Scan for the cell matching the given text and deliver its [X, Y] coordinate at center. 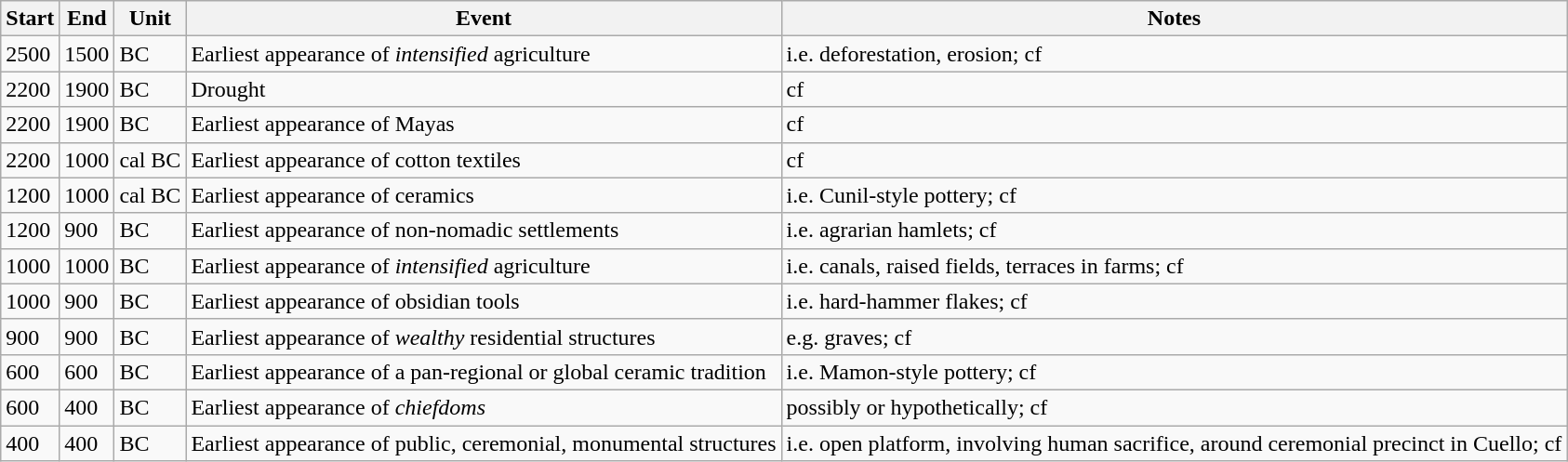
Earliest appearance of obsidian tools [484, 301]
i.e. open platform, involving human sacrifice, around ceremonial precinct in Cuello; cf [1174, 443]
i.e. Mamon-style pottery; cf [1174, 372]
i.e. Cunil-style pottery; cf [1174, 195]
Event [484, 19]
i.e. canals, raised fields, terraces in farms; cf [1174, 266]
Earliest appearance of wealthy residential structures [484, 337]
e.g. graves; cf [1174, 337]
Drought [484, 89]
Earliest appearance of chiefdoms [484, 407]
i.e. deforestation, erosion; cf [1174, 54]
1500 [87, 54]
possibly or hypothetically; cf [1174, 407]
Earliest appearance of ceramics [484, 195]
2500 [30, 54]
i.e. hard-hammer flakes; cf [1174, 301]
i.e. agrarian hamlets; cf [1174, 231]
Unit [151, 19]
Start [30, 19]
Earliest appearance of cotton textiles [484, 160]
Earliest appearance of non-nomadic settlements [484, 231]
Earliest appearance of a pan-regional or global ceramic tradition [484, 372]
End [87, 19]
Notes [1174, 19]
Earliest appearance of public, ceremonial, monumental structures [484, 443]
Earliest appearance of Mayas [484, 125]
